Provide the (x, y) coordinate of the cell's center where the given text is located.  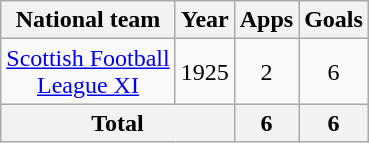
National team (88, 20)
Goals (334, 20)
Total (118, 123)
1925 (204, 72)
Apps (266, 20)
Scottish FootballLeague XI (88, 72)
Year (204, 20)
2 (266, 72)
